Scan for the cell matching the given text and deliver its (x, y) coordinate at center. 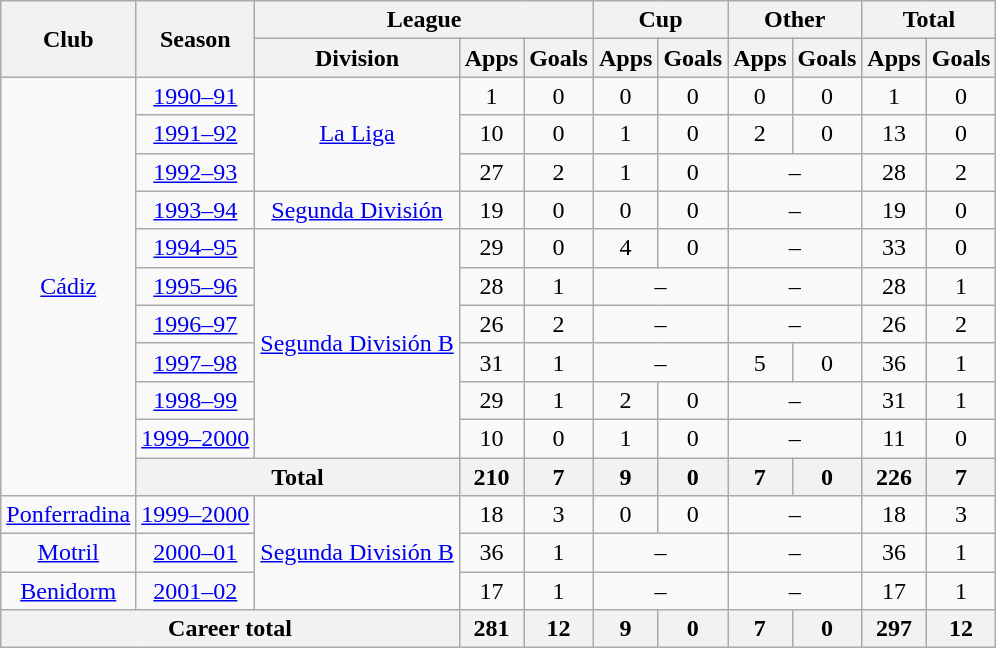
Division (357, 58)
1995–96 (196, 286)
Career total (230, 629)
210 (491, 477)
33 (894, 248)
1993–94 (196, 210)
13 (894, 134)
Benidorm (68, 591)
Club (68, 39)
League (424, 20)
Ponferradina (68, 515)
1996–97 (196, 324)
Other (795, 20)
297 (894, 629)
4 (625, 248)
226 (894, 477)
27 (491, 172)
Cádiz (68, 286)
5 (760, 362)
1990–91 (196, 96)
La Liga (357, 134)
2000–01 (196, 553)
2001–02 (196, 591)
Segunda División (357, 210)
1994–95 (196, 248)
Motril (68, 553)
1992–93 (196, 172)
1997–98 (196, 362)
1998–99 (196, 400)
11 (894, 438)
Season (196, 39)
1991–92 (196, 134)
281 (491, 629)
Cup (660, 20)
